Capture the cell that displays the provided text and extract its [x, y] central coordinate. 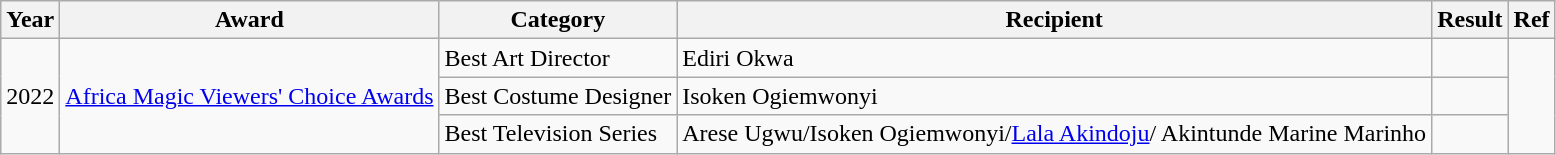
2022 [30, 96]
Result [1470, 20]
Best Costume Designer [558, 96]
Best Art Director [558, 58]
Isoken Ogiemwonyi [1054, 96]
Best Television Series [558, 134]
Ref [1532, 20]
Ediri Okwa [1054, 58]
Africa Magic Viewers' Choice Awards [250, 96]
Year [30, 20]
Arese Ugwu/Isoken Ogiemwonyi/Lala Akindoju/ Akintunde Marine Marinho [1054, 134]
Award [250, 20]
Category [558, 20]
Recipient [1054, 20]
